For the text-containing cell, return its midpoint in [X, Y] coordinate format. 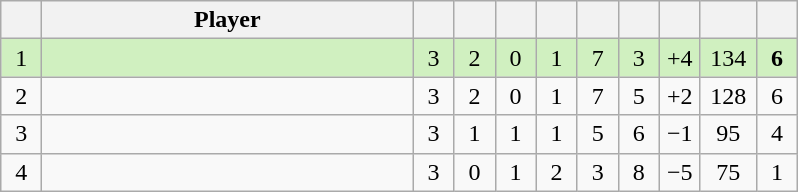
95 [728, 134]
+4 [680, 58]
−5 [680, 172]
Player [228, 20]
+2 [680, 96]
75 [728, 172]
8 [638, 172]
128 [728, 96]
−1 [680, 134]
134 [728, 58]
